Find where the given text appears and provide that cell's center as (X, Y) coordinate. 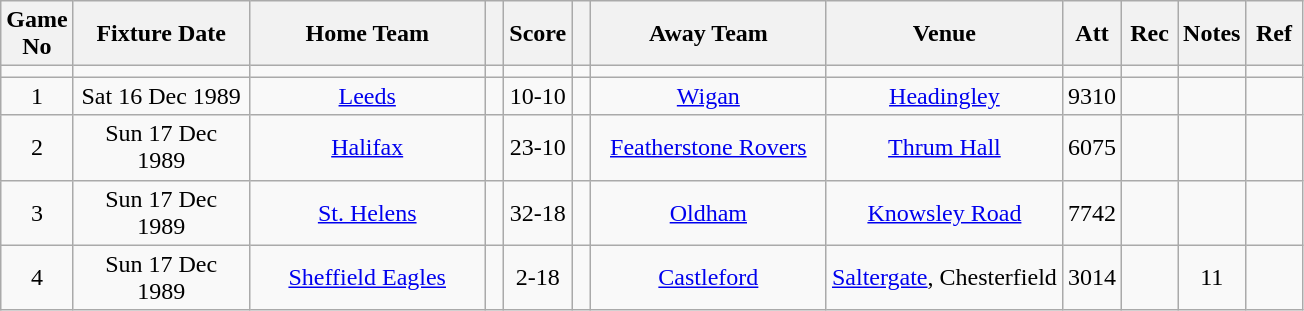
St. Helens (367, 212)
4 (37, 278)
11 (1212, 278)
Leeds (367, 96)
9310 (1092, 96)
Wigan (708, 96)
Game No (37, 34)
Saltergate, Chesterfield (944, 278)
Halifax (367, 148)
Venue (944, 34)
32-18 (538, 212)
Fixture Date (161, 34)
7742 (1092, 212)
3014 (1092, 278)
Sat 16 Dec 1989 (161, 96)
Away Team (708, 34)
23-10 (538, 148)
Sheffield Eagles (367, 278)
3 (37, 212)
Featherstone Rovers (708, 148)
2 (37, 148)
Thrum Hall (944, 148)
Att (1092, 34)
Home Team (367, 34)
2-18 (538, 278)
Score (538, 34)
Castleford (708, 278)
Headingley (944, 96)
Oldham (708, 212)
Notes (1212, 34)
Knowsley Road (944, 212)
Rec (1150, 34)
1 (37, 96)
6075 (1092, 148)
10-10 (538, 96)
Ref (1274, 34)
